Capture the cell that displays the provided text and extract its [X, Y] central coordinate. 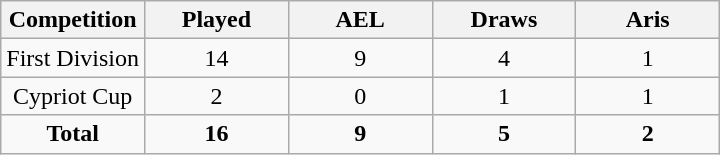
Competition [73, 20]
16 [217, 134]
Played [217, 20]
Total [73, 134]
5 [504, 134]
First Division [73, 58]
AEL [360, 20]
14 [217, 58]
Cypriot Cup [73, 96]
4 [504, 58]
0 [360, 96]
Aris [648, 20]
Draws [504, 20]
